From the cell containing the given text, extract its center point as (X, Y) coordinate. 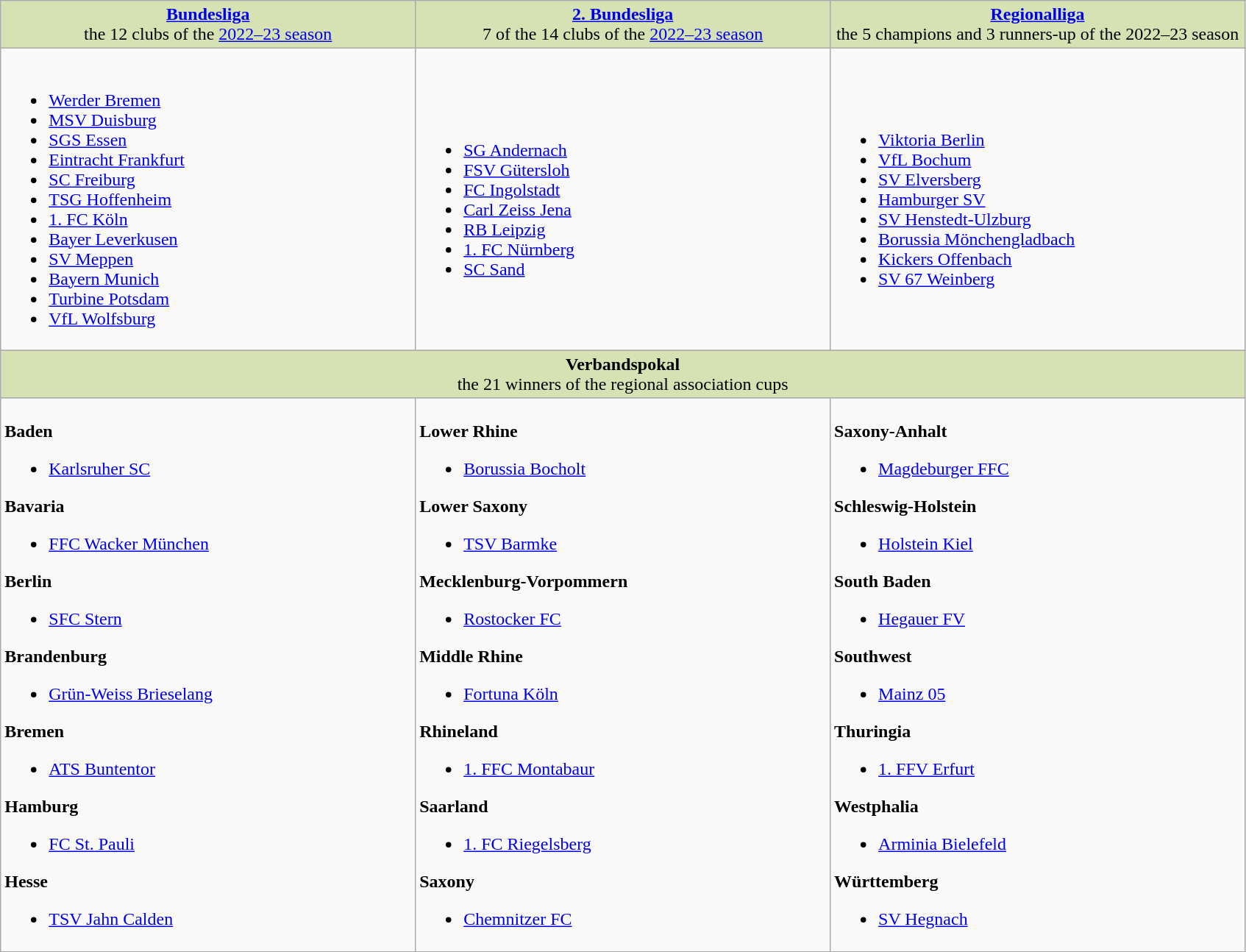
Verbandspokalthe 21 winners of the regional association cups (623, 374)
Bundesligathe 12 clubs of the 2022–23 season (208, 25)
2. Bundesliga7 of the 14 clubs of the 2022–23 season (623, 25)
SG AndernachFSV GüterslohFC IngolstadtCarl Zeiss JenaRB Leipzig1. FC NürnbergSC Sand (623, 199)
Viktoria BerlinVfL BochumSV ElversbergHamburger SVSV Henstedt-UlzburgBorussia MönchengladbachKickers OffenbachSV 67 Weinberg (1038, 199)
BadenKarlsruher SCBavariaFFC Wacker MünchenBerlinSFC SternBrandenburgGrün-Weiss BrieselangBremenATS BuntentorHamburgFC St. PauliHesseTSV Jahn Calden (208, 675)
Regionalligathe 5 champions and 3 runners-up of the 2022–23 season (1038, 25)
